Identify which cell holds the provided text, then report its [X, Y] central coordinate. 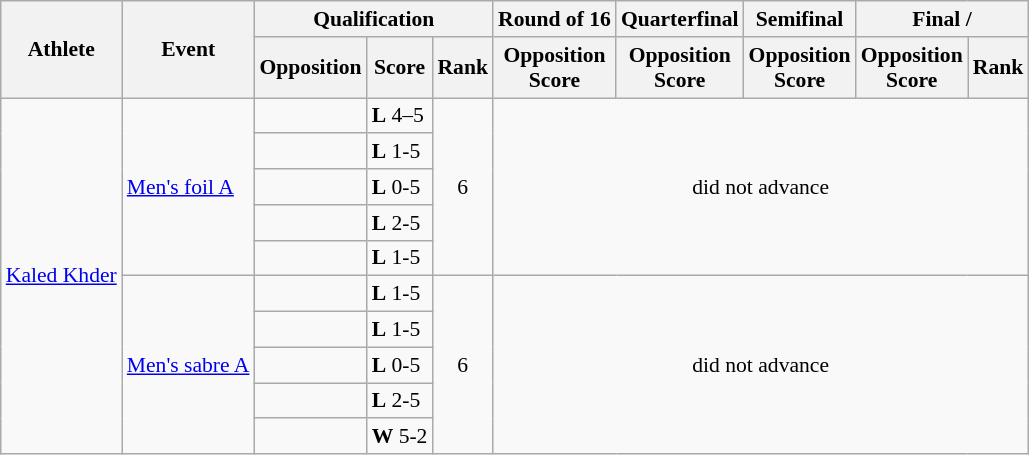
Semifinal [800, 19]
Quarterfinal [680, 19]
W 5-2 [400, 437]
L 4–5 [400, 116]
Athlete [62, 50]
Round of 16 [554, 19]
Qualification [374, 19]
Men's foil A [188, 187]
Score [400, 68]
Kaled Khder [62, 276]
Men's sabre A [188, 365]
Opposition [310, 68]
Event [188, 50]
Final / [942, 19]
